Return the [X, Y] coordinate for the center point of the cell that contains the specified text.  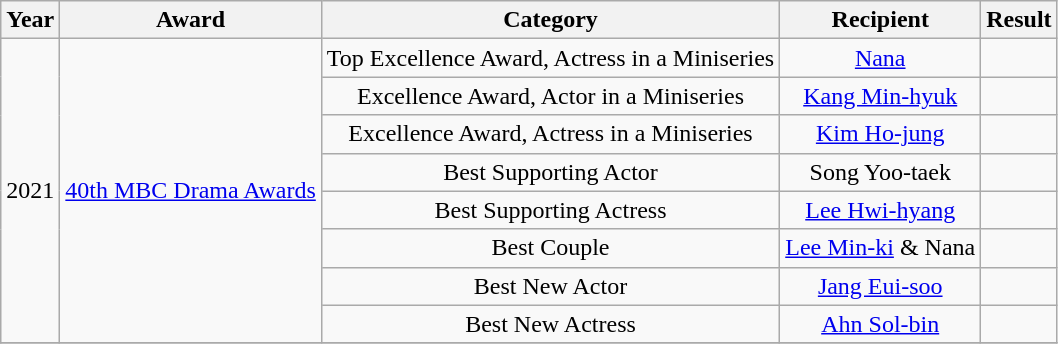
Recipient [880, 20]
Year [30, 20]
Top Excellence Award, Actress in a Miniseries [550, 58]
Song Yoo-taek [880, 172]
2021 [30, 191]
Best Couple [550, 248]
40th MBC Drama Awards [191, 191]
Award [191, 20]
Result [1019, 20]
Nana [880, 58]
Kang Min-hyuk [880, 96]
Excellence Award, Actor in a Miniseries [550, 96]
Jang Eui-soo [880, 286]
Lee Min-ki & Nana [880, 248]
Best Supporting Actress [550, 210]
Best New Actress [550, 324]
Kim Ho-jung [880, 134]
Best Supporting Actor [550, 172]
Excellence Award, Actress in a Miniseries [550, 134]
Ahn Sol-bin [880, 324]
Best New Actor [550, 286]
Lee Hwi-hyang [880, 210]
Category [550, 20]
